Identify which cell holds the provided text, then report its (X, Y) central coordinate. 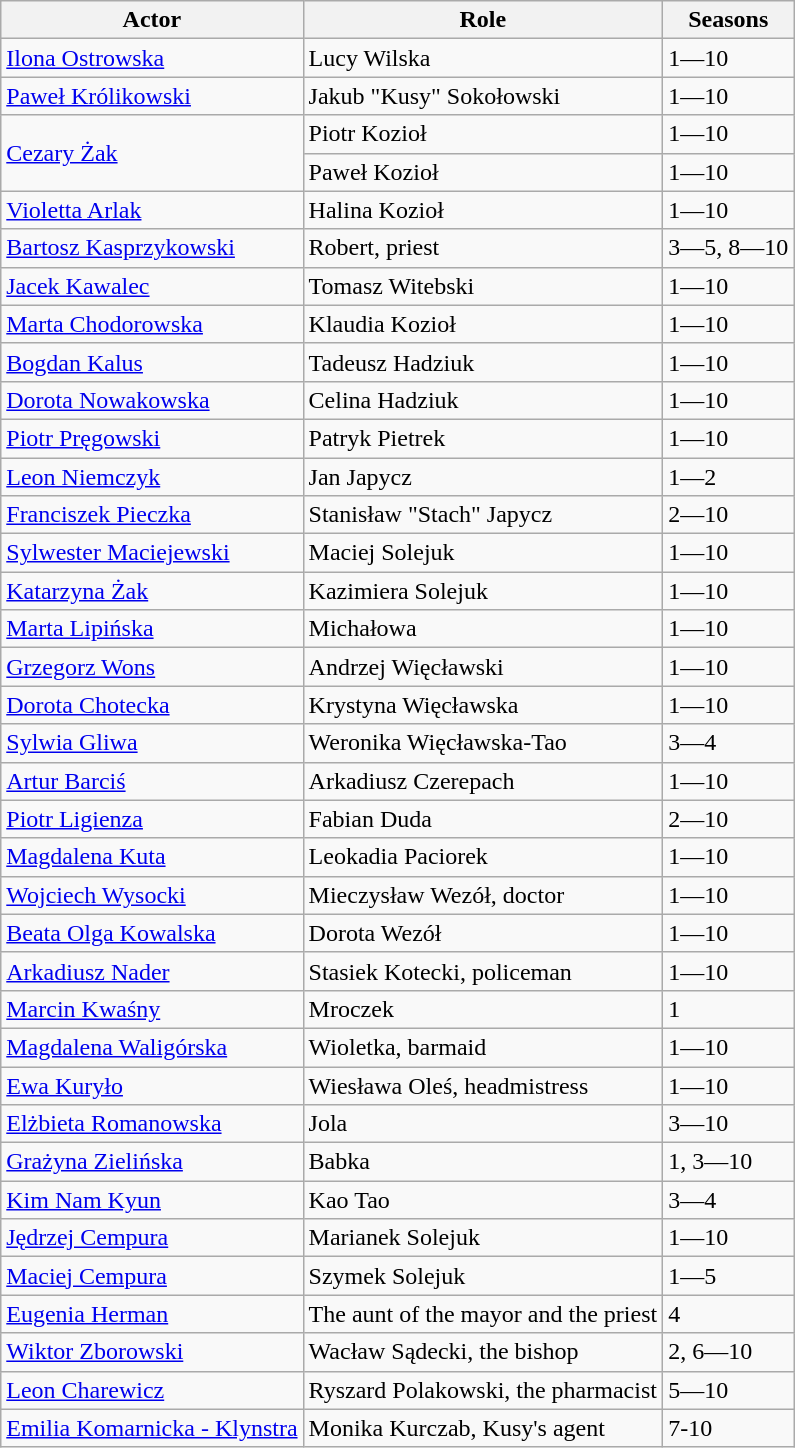
Stanisław "Stach" Japycz (483, 515)
Maciej Cempura (152, 1276)
The aunt of the mayor and the priest (483, 1314)
Klaudia Kozioł (483, 324)
Magdalena Waligórska (152, 1047)
Maciej Solejuk (483, 553)
3—5, 8—10 (728, 248)
Robert, priest (483, 248)
Szymek Solejuk (483, 1276)
Leokadia Paciorek (483, 857)
Andrzej Więcławski (483, 667)
Dorota Chotecka (152, 705)
Wioletka, barmaid (483, 1047)
Magdalena Kuta (152, 857)
Grażyna Zielińska (152, 1162)
Bogdan Kalus (152, 362)
5—10 (728, 1390)
Marta Lipińska (152, 629)
Violetta Arlak (152, 210)
Kao Tao (483, 1200)
Wiktor Zborowski (152, 1352)
Dorota Wezół (483, 933)
Michałowa (483, 629)
Arkadiusz Nader (152, 971)
Elżbieta Romanowska (152, 1124)
Piotr Kozioł (483, 134)
Jacek Kawalec (152, 286)
Dorota Nowakowska (152, 400)
Cezary Żak (152, 153)
Ryszard Polakowski, the pharmacist (483, 1390)
Kazimiera Solejuk (483, 591)
Seasons (728, 20)
Mroczek (483, 1009)
Fabian Duda (483, 819)
Wiesława Oleś, headmistress (483, 1085)
Wacław Sądecki, the bishop (483, 1352)
Artur Barciś (152, 781)
Marta Chodorowska (152, 324)
Krystyna Więcławska (483, 705)
Jola (483, 1124)
Leon Charewicz (152, 1390)
Paweł Kozioł (483, 172)
Role (483, 20)
2, 6—10 (728, 1352)
Tadeusz Hadziuk (483, 362)
Jan Japycz (483, 477)
Patryk Pietrek (483, 438)
Beata Olga Kowalska (152, 933)
Monika Kurczab, Kusy's agent (483, 1428)
Paweł Królikowski (152, 96)
1, 3—10 (728, 1162)
1 (728, 1009)
Sylwia Gliwa (152, 743)
Arkadiusz Czerepach (483, 781)
Jędrzej Cempura (152, 1238)
Franciszek Pieczka (152, 515)
Piotr Ligienza (152, 819)
1—2 (728, 477)
Ewa Kuryło (152, 1085)
Ilona Ostrowska (152, 58)
Grzegorz Wons (152, 667)
Actor (152, 20)
Stasiek Kotecki, policeman (483, 971)
Babka (483, 1162)
Mieczysław Wezół, doctor (483, 895)
Wojciech Wysocki (152, 895)
Piotr Pręgowski (152, 438)
3—10 (728, 1124)
4 (728, 1314)
Bartosz Kasprzykowski (152, 248)
Lucy Wilska (483, 58)
Weronika Więcławska-Tao (483, 743)
Emilia Komarnicka - Klynstra (152, 1428)
Tomasz Witebski (483, 286)
Marcin Kwaśny (152, 1009)
Sylwester Maciejewski (152, 553)
Katarzyna Żak (152, 591)
Celina Hadziuk (483, 400)
1—5 (728, 1276)
Eugenia Herman (152, 1314)
Leon Niemczyk (152, 477)
7-10 (728, 1428)
Marianek Solejuk (483, 1238)
Halina Kozioł (483, 210)
Jakub "Kusy" Sokołowski (483, 96)
Kim Nam Kyun (152, 1200)
